Provide the [x, y] coordinate of the cell's center where the given text is located.  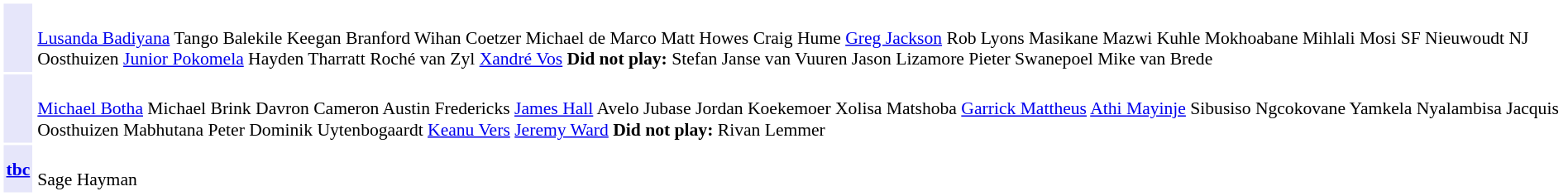
Sage Hayman [799, 169]
tbc [18, 169]
